Return (X, Y) of the center of cell containing provided text 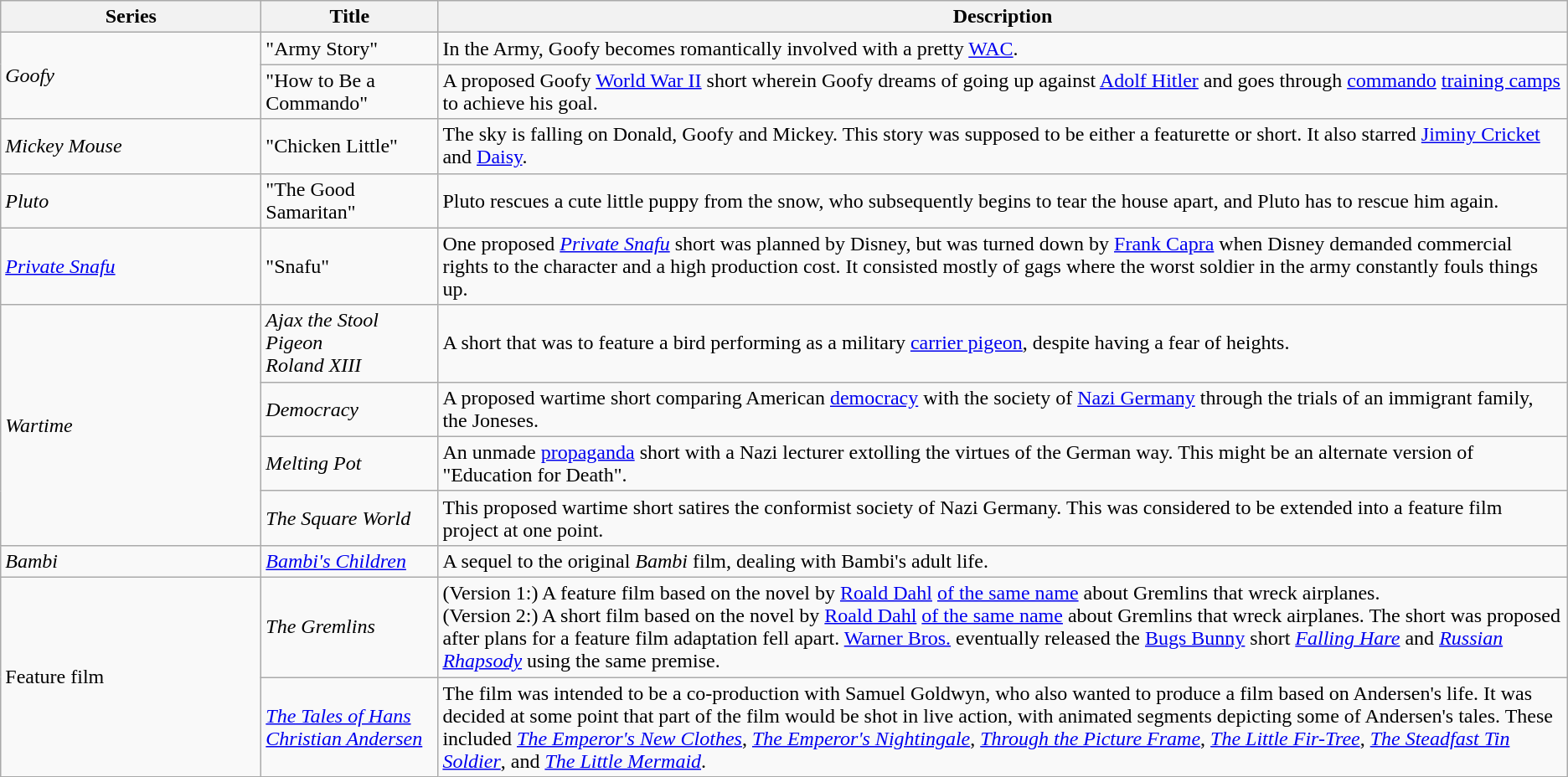
Ajax the Stool Pigeon Roland XIII (350, 343)
In the Army, Goofy becomes romantically involved with a pretty WAC. (1003, 49)
Bambi (131, 561)
Title (350, 17)
Description (1003, 17)
"Snafu" (350, 266)
A proposed wartime short comparing American democracy with the society of Nazi Germany through the trials of an immigrant family, the Joneses. (1003, 409)
Pluto (131, 201)
The Tales of Hans Christian Andersen (350, 727)
The Gremlins (350, 626)
"The Good Samaritan" (350, 201)
"Chicken Little" (350, 146)
"Army Story" (350, 49)
Pluto rescues a cute little puppy from the snow, who subsequently begins to tear the house apart, and Pluto has to rescue him again. (1003, 201)
Bambi's Children (350, 561)
A sequel to the original Bambi film, dealing with Bambi's adult life. (1003, 561)
Series (131, 17)
Mickey Mouse (131, 146)
Melting Pot (350, 464)
An unmade propaganda short with a Nazi lecturer extolling the virtues of the German way. This might be an alternate version of "Education for Death". (1003, 464)
The Square World (350, 517)
Wartime (131, 425)
A short that was to feature a bird performing as a military carrier pigeon, despite having a fear of heights. (1003, 343)
Private Snafu (131, 266)
"How to Be a Commando" (350, 92)
Feature film (131, 677)
Democracy (350, 409)
The sky is falling on Donald, Goofy and Mickey. This story was supposed to be either a featurette or short. It also starred Jiminy Cricket and Daisy. (1003, 146)
Goofy (131, 75)
